Search for the cell housing the specified text and yield its (x, y) center coordinate. 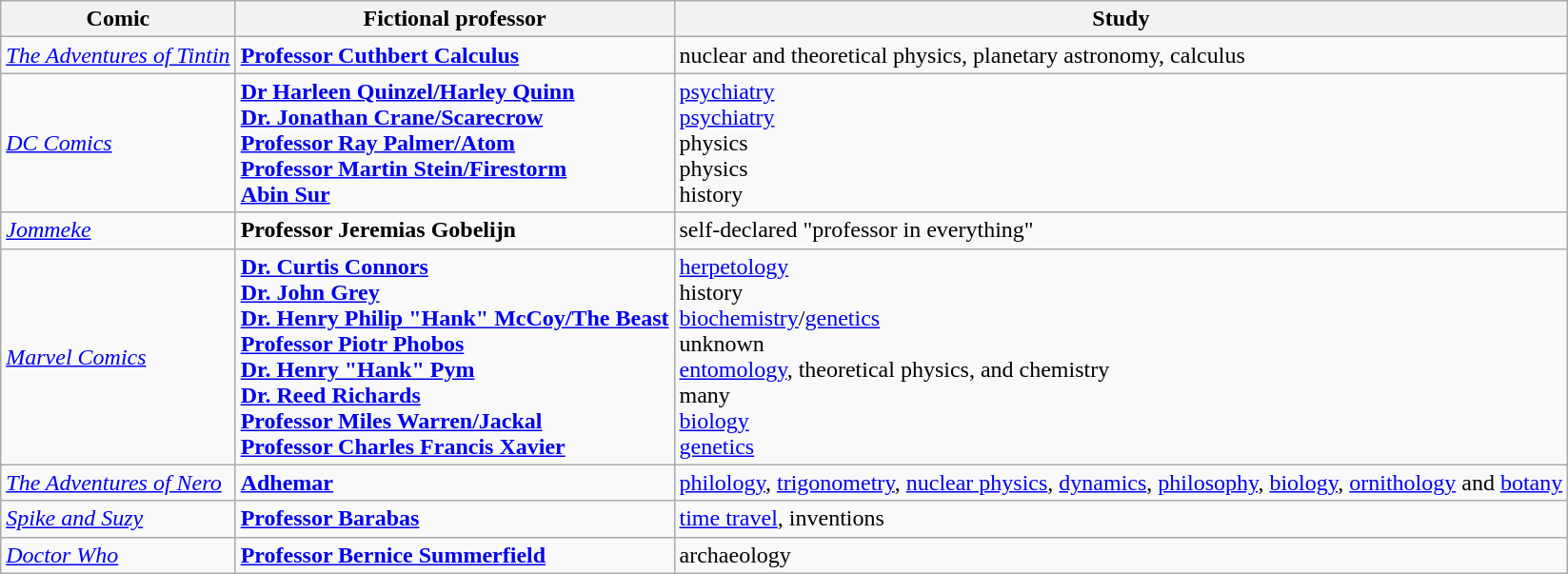
DC Comics (118, 143)
Fictional professor (455, 19)
Professor Cuthbert Calculus (455, 55)
Study (1121, 19)
The Adventures of Nero (118, 483)
herpetologyhistorybiochemistry/geneticsunknownentomology, theoretical physics, and chemistrymanybiologygenetics (1121, 356)
time travel, inventions (1121, 519)
Professor Barabas (455, 519)
Adhemar (455, 483)
The Adventures of Tintin (118, 55)
Comic (118, 19)
philology, trigonometry, nuclear physics, dynamics, philosophy, biology, ornithology and botany (1121, 483)
Marvel Comics (118, 356)
self-declared "professor in everything" (1121, 230)
Spike and Suzy (118, 519)
nuclear and theoretical physics, planetary astronomy, calculus (1121, 55)
Professor Bernice Summerfield (455, 555)
psychiatrypsychiatryphysicsphysicshistory (1121, 143)
Jommeke (118, 230)
Dr Harleen Quinzel/Harley QuinnDr. Jonathan Crane/ScarecrowProfessor Ray Palmer/AtomProfessor Martin Stein/FirestormAbin Sur (455, 143)
Professor Jeremias Gobelijn (455, 230)
archaeology (1121, 555)
Doctor Who (118, 555)
